Pinpoint the cell where the given text exists, returning its [X, Y] midpoint coordinate. 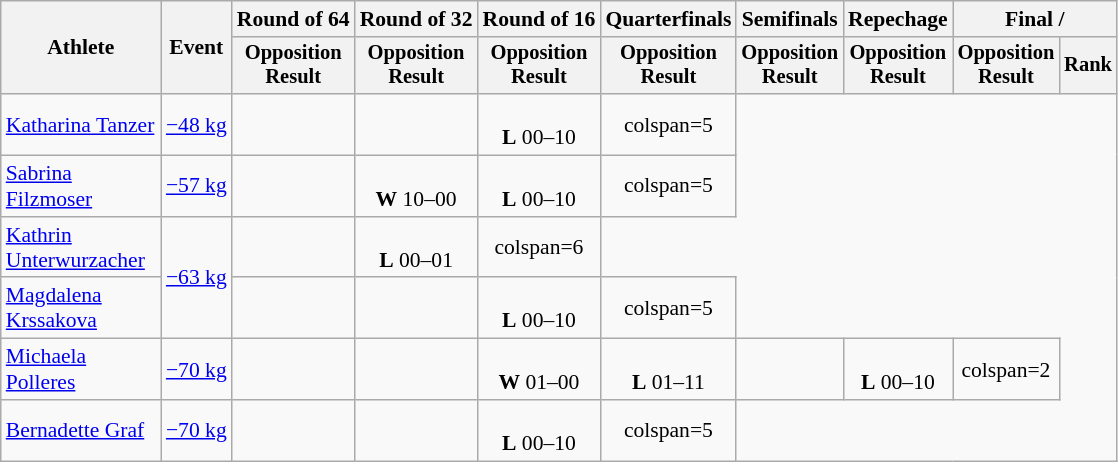
−63 kg [196, 278]
Kathrin Unterwurzacher [81, 248]
Sabrina Filzmoser [81, 186]
W 01–00 [540, 370]
Magdalena Krssakova [81, 308]
−48 kg [196, 124]
Round of 16 [540, 19]
L 01–11 [668, 370]
Final / [1035, 19]
Round of 32 [416, 19]
Katharina Tanzer [81, 124]
Bernadette Graf [81, 430]
Event [196, 48]
L 00–01 [416, 248]
Quarterfinals [668, 19]
Rank [1088, 66]
Semifinals [790, 19]
Athlete [81, 48]
colspan=6 [540, 248]
−57 kg [196, 186]
W 10–00 [416, 186]
Repechage [898, 19]
colspan=2 [1006, 370]
Round of 64 [294, 19]
Michaela Polleres [81, 370]
